From the cell containing the given text, extract its center point as (x, y) coordinate. 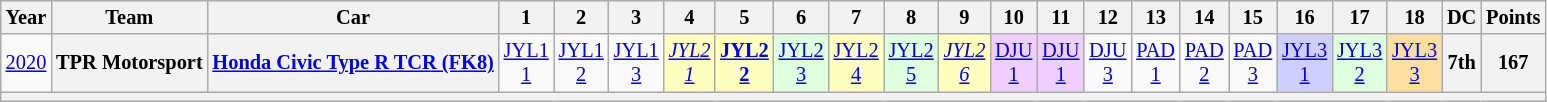
1 (526, 17)
16 (1304, 17)
JYL33 (1414, 63)
Points (1513, 17)
JYL22 (744, 63)
JYL32 (1360, 63)
167 (1513, 63)
4 (690, 17)
JYL26 (965, 63)
DC (1462, 17)
3 (636, 17)
2020 (26, 63)
18 (1414, 17)
JYL31 (1304, 63)
JYL21 (690, 63)
Car (354, 17)
Honda Civic Type R TCR (FK8) (354, 63)
15 (1254, 17)
5 (744, 17)
JYL23 (802, 63)
DJU3 (1108, 63)
2 (582, 17)
TPR Motorsport (129, 63)
JYL24 (856, 63)
7 (856, 17)
14 (1204, 17)
10 (1014, 17)
6 (802, 17)
13 (1156, 17)
8 (912, 17)
Team (129, 17)
7th (1462, 63)
9 (965, 17)
JYL12 (582, 63)
JYL11 (526, 63)
12 (1108, 17)
11 (1060, 17)
PAD3 (1254, 63)
PAD2 (1204, 63)
JYL25 (912, 63)
17 (1360, 17)
JYL13 (636, 63)
PAD1 (1156, 63)
Year (26, 17)
